Determine the (x, y) coordinate at the center of the cell enclosing the given text.  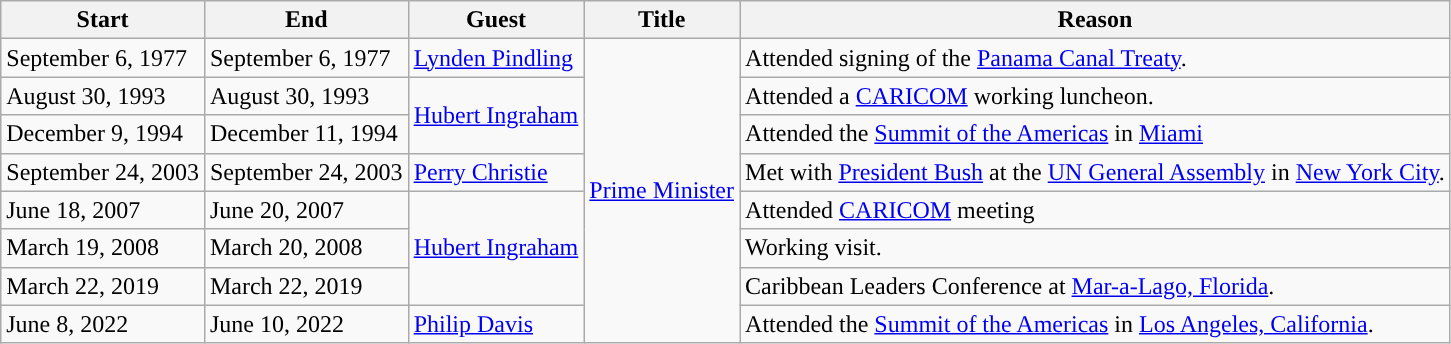
Title (662, 20)
December 11, 1994 (306, 134)
Caribbean Leaders Conference at Mar-a-Lago, Florida. (1096, 286)
Lynden Pindling (496, 58)
June 8, 2022 (103, 324)
Attended signing of the Panama Canal Treaty. (1096, 58)
Working visit. (1096, 248)
Attended the Summit of the Americas in Miami (1096, 134)
Start (103, 20)
March 19, 2008 (103, 248)
Attended the Summit of the Americas in Los Angeles, California. (1096, 324)
Met with President Bush at the UN General Assembly in New York City. (1096, 172)
December 9, 1994 (103, 134)
Philip Davis (496, 324)
Perry Christie (496, 172)
Attended a CARICOM working luncheon. (1096, 96)
Guest (496, 20)
June 20, 2007 (306, 210)
Prime Minister (662, 191)
Reason (1096, 20)
June 10, 2022 (306, 324)
Attended CARICOM meeting (1096, 210)
March 20, 2008 (306, 248)
June 18, 2007 (103, 210)
End (306, 20)
